Detect which cell encompasses the target text, then output its (x, y) center coordinate. 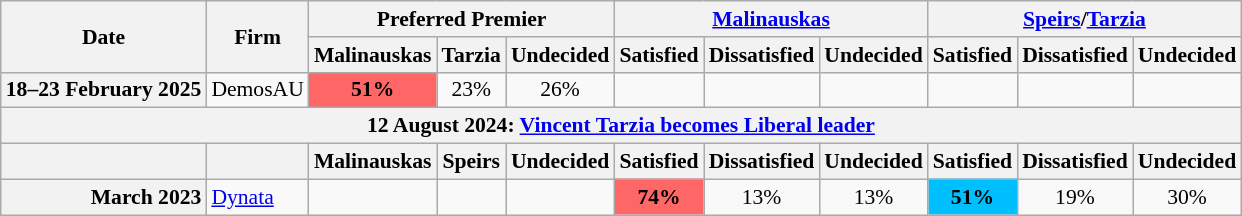
18–23 February 2025 (104, 90)
Speirs/Tarzia (1084, 19)
Tarzia (472, 55)
Firm (257, 36)
Dynata (257, 197)
Date (104, 36)
Speirs (472, 162)
19% (1075, 197)
March 2023 (104, 197)
DemosAU (257, 90)
12 August 2024: Vincent Tarzia becomes Liberal leader (621, 126)
23% (472, 90)
Preferred Premier (462, 19)
30% (1187, 197)
26% (560, 90)
74% (658, 197)
